Pinpoint the cell where the given text exists, returning its [x, y] midpoint coordinate. 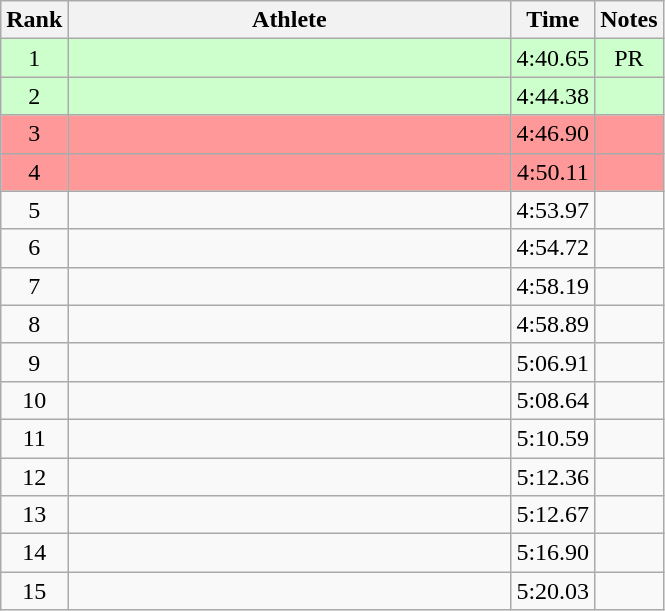
Time [553, 20]
5:08.64 [553, 400]
4:53.97 [553, 210]
4 [34, 172]
4:50.11 [553, 172]
5:06.91 [553, 362]
Notes [629, 20]
5:12.67 [553, 515]
4:40.65 [553, 58]
4:44.38 [553, 96]
12 [34, 477]
10 [34, 400]
4:54.72 [553, 248]
4:46.90 [553, 134]
9 [34, 362]
7 [34, 286]
4:58.19 [553, 286]
Athlete [290, 20]
13 [34, 515]
5:12.36 [553, 477]
14 [34, 553]
3 [34, 134]
Rank [34, 20]
5:20.03 [553, 591]
11 [34, 438]
8 [34, 324]
4:58.89 [553, 324]
15 [34, 591]
1 [34, 58]
5 [34, 210]
5:16.90 [553, 553]
2 [34, 96]
6 [34, 248]
5:10.59 [553, 438]
PR [629, 58]
